Output the [x, y] coordinate of the center of the cell containing the given text.  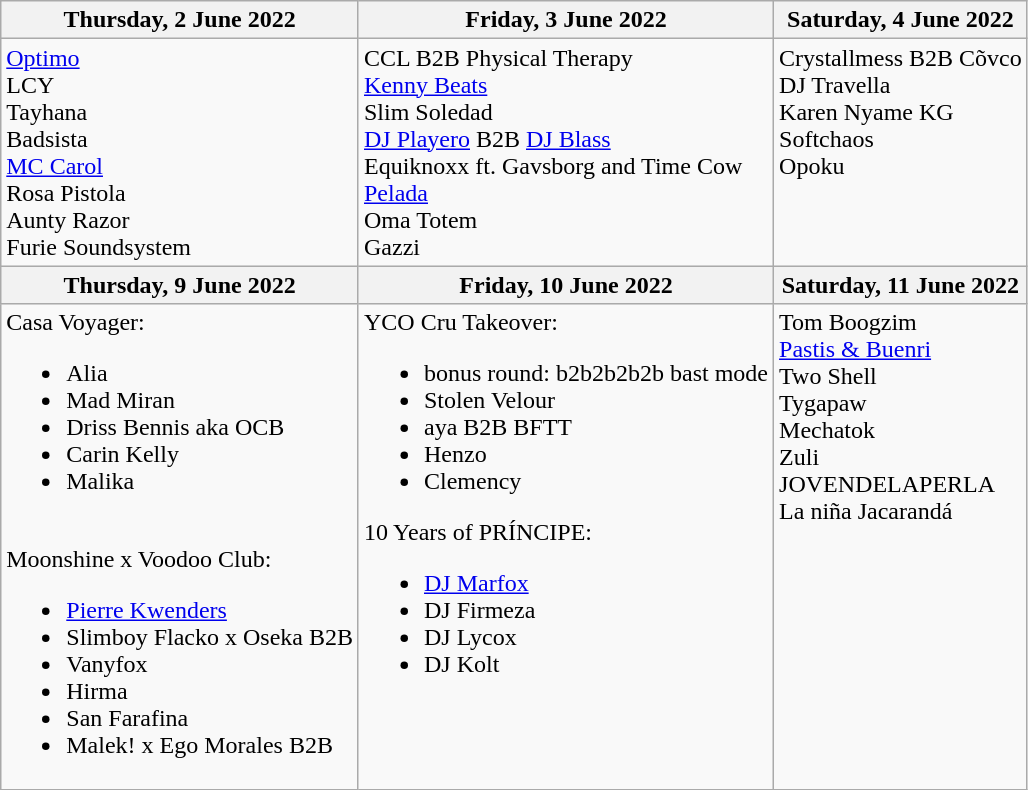
Crystallmess B2B CõvcoDJ TravellaKaren Nyame KGSoftchaosOpoku [901, 152]
Friday, 10 June 2022 [566, 285]
Friday, 3 June 2022 [566, 20]
Thursday, 2 June 2022 [180, 20]
CCL B2B Physical TherapyKenny BeatsSlim SoledadDJ Playero B2B DJ BlassEquiknoxx ft. Gavsborg and Time CowPeladaOma TotemGazzi [566, 152]
OptimoLCYTayhanaBadsistaMC CarolRosa PistolaAunty RazorFurie Soundsystem [180, 152]
Thursday, 9 June 2022 [180, 285]
YCO Cru Takeover:bonus round: b2b2b2b2b bast modeStolen Velouraya B2B BFTTHenzoClemency10 Years of PRÍNCIPE:DJ MarfoxDJ FirmezaDJ LycoxDJ Kolt [566, 546]
Saturday, 4 June 2022 [901, 20]
Saturday, 11 June 2022 [901, 285]
Tom BoogzimPastis & BuenriTwo ShellTygapawMechatokZuliJOVENDELAPERLALa niña Jacarandá [901, 546]
